Locate the cell with the specified text and output its [x, y] center coordinate. 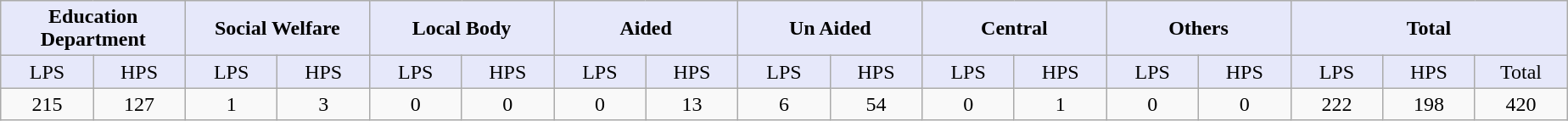
420 [1520, 104]
215 [48, 104]
Local Body [462, 29]
127 [139, 104]
54 [876, 104]
6 [784, 104]
Un Aided [830, 29]
198 [1429, 104]
Others [1198, 29]
222 [1337, 104]
3 [324, 104]
Aided [647, 29]
Education Department [93, 29]
Central [1015, 29]
Social Welfare [277, 29]
13 [692, 104]
